Return (X, Y) of the center of cell containing provided text 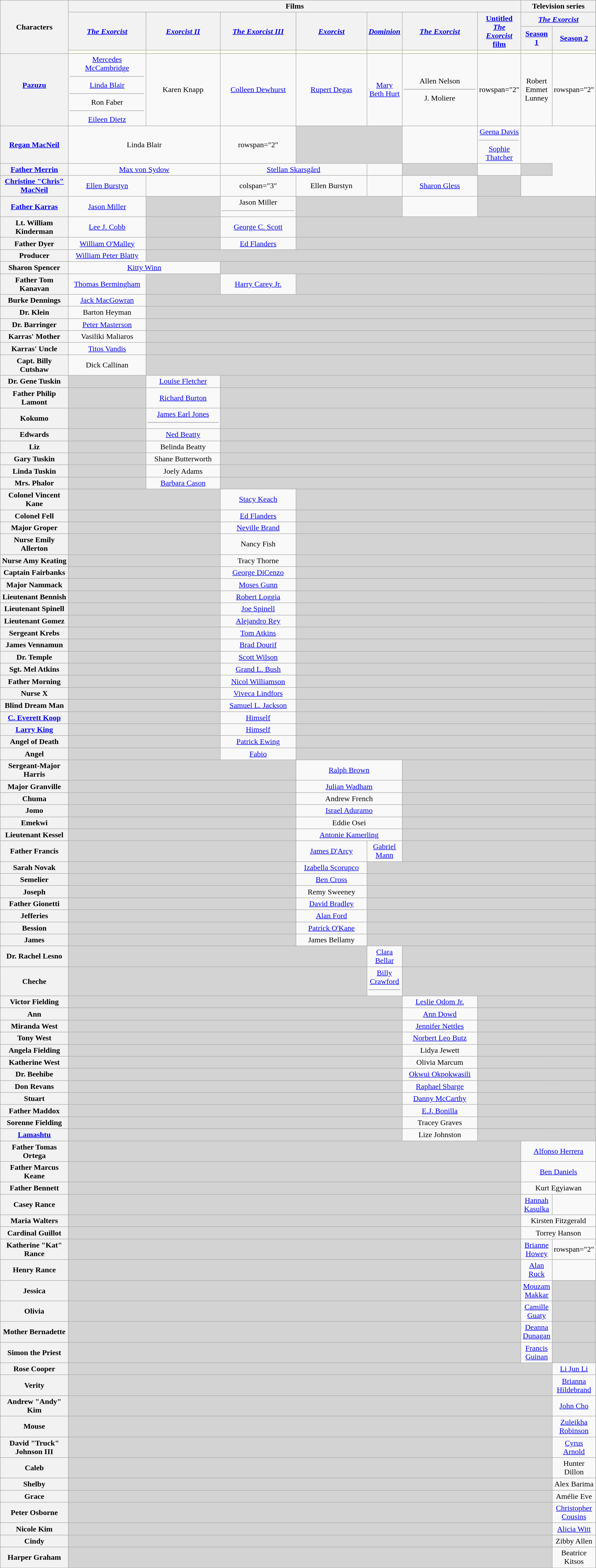
Mercedes McCambridgeLinda BlairRon FaberEileen Dietz (107, 89)
Characters (34, 27)
Camille Guaty (537, 1311)
Rose Cooper (34, 1369)
Allen NelsonJ. Moliere (439, 89)
Zuleikha Robinson (574, 1426)
Lieutenant Gomez (34, 621)
Barton Heyman (107, 313)
Ben Cross (331, 880)
Ralph Brown (349, 770)
Norbert Leo Butz (439, 1038)
Max von Sydow (144, 169)
Scott Wilson (258, 657)
Ned Beatty (183, 435)
Larry King (34, 730)
Blind Dream Man (34, 705)
Pazuzu (34, 89)
Lieutenant Bennish (34, 597)
Okwui Okpokwasili (439, 1074)
Bession (34, 928)
Geena DavisSophie Thatcher (499, 145)
Lieutenant Spinell (34, 609)
Nicole Kim (34, 1529)
Colleen Dewhurst (258, 89)
Dick Callinan (107, 365)
Caleb (34, 1468)
Remy Sweeney (331, 892)
Stacy Keach (258, 499)
Linda Tuskin (34, 471)
Stellan Skarsgård (293, 169)
Season 1 (537, 38)
Exorcist (331, 31)
Chuma (34, 799)
Li Jun Li (574, 1369)
Stuart (34, 1098)
Alex Barima (574, 1484)
Titos Vandis (107, 349)
Vasiliki Maliaros (107, 337)
Amélie Eve (574, 1496)
C. Everett Koop (34, 717)
Tracy Thorne (258, 561)
George DiCenzo (258, 573)
David Bradley (331, 904)
Linda Blair (144, 145)
Season 2 (574, 38)
Antonie Kamerling (349, 835)
Semelier (34, 880)
John Cho (574, 1406)
Lieutenant Kessel (34, 835)
Nurse Amy Keating (34, 561)
Mouzam Makkar (537, 1291)
Lize Johnston (439, 1135)
Hunter Dillon (574, 1468)
Kirsten Fitzgerald (558, 1221)
Danny McCarthy (439, 1098)
Izabella Scorupco (331, 867)
Samuel L. Jackson (258, 705)
Beatrice Kitsos (574, 1557)
Karras' Mother (34, 337)
Francis Guinan (537, 1352)
Dr. Beehibe (34, 1074)
Dr. Barringer (34, 325)
Gary Tuskin (34, 459)
Kitty Winn (144, 267)
Nicol Williamson (258, 681)
colspan="3" (258, 186)
Christopher Cousins (574, 1513)
Jack MacGowran (107, 300)
Angel (34, 754)
Sharon Spencer (34, 267)
Lamashtu (34, 1135)
Brad Dourif (258, 645)
Maria Walters (34, 1221)
Liz (34, 447)
Nancy Fish (258, 544)
Lt. William Kinderman (34, 227)
Mother Bernadette (34, 1332)
William Peter Blatty (107, 255)
Captain Fairbanks (34, 573)
Andrew French (349, 799)
Tom Atkins (258, 633)
Colonel Vincent Kane (34, 499)
Moses Gunn (258, 585)
Zibby Allen (574, 1541)
Nurse X (34, 693)
Victor Fielding (34, 1002)
Sorenne Fielding (34, 1123)
Father Gionetti (34, 904)
Israel Aduramo (349, 811)
Regan MacNeil (34, 145)
Alejandro Rey (258, 621)
James Bellamy (331, 940)
Richard Burton (183, 398)
Don Revans (34, 1086)
Patrick O'Kane (331, 928)
Patrick Ewing (258, 742)
Joely Adams (183, 471)
Sharon Gless (439, 186)
Neville Brand (258, 528)
Casey Rance (34, 1204)
Producer (34, 255)
Television series (558, 6)
Eddie Osei (349, 823)
Ann (34, 1014)
Gabriel Mann (384, 851)
Alan Ruck (537, 1270)
Shelby (34, 1484)
Mouse (34, 1426)
Nurse Emily Allerton (34, 544)
Verity (34, 1385)
Karras' Uncle (34, 349)
Fabio (258, 754)
Brianna Hildebrand (574, 1385)
Billy Crawford (384, 981)
Joe Spinell (258, 609)
Katherine "Kat" Rance (34, 1249)
Jessica (34, 1291)
Films (295, 6)
Father Maddox (34, 1110)
Torrey Hanson (558, 1233)
Peter Masterson (107, 325)
Cyrus Arnold (574, 1447)
Peter Osborne (34, 1513)
Emekwi (34, 823)
Kokumo (34, 418)
Sgt. Mel Atkins (34, 669)
Alan Ford (331, 916)
James D'Arcy (331, 851)
Henry Rance (34, 1270)
Edwards (34, 435)
Father Karras (34, 206)
David "Truck" Johnson III (34, 1447)
Hannah Kasulka (537, 1204)
Shane Butterworth (183, 459)
Father Bennett (34, 1188)
Jefferies (34, 916)
Father Merrin (34, 169)
Lidya Jewett (439, 1050)
Karen Knapp (183, 89)
Andrew "Andy" Kim (34, 1406)
Dr. Klein (34, 313)
Brianne Howey (537, 1249)
Jennifer Nettles (439, 1026)
Raphael Sbarge (439, 1086)
Alfonso Herrera (558, 1151)
Olivia Marcum (439, 1062)
Tony West (34, 1038)
Miranda West (34, 1026)
Capt. Billy Cutshaw (34, 365)
Angela Fielding (34, 1050)
Dr. Temple (34, 657)
Cindy (34, 1541)
Clara Bellar (384, 956)
Louise Fletcher (183, 381)
James Vennamun (34, 645)
Tracey Graves (439, 1123)
Father Tom Kanavan (34, 284)
Father Francis (34, 851)
Major Groper (34, 528)
Grace (34, 1496)
Mrs. Phalor (34, 483)
Sergeant-Major Harris (34, 770)
Simon the Priest (34, 1352)
Jomo (34, 811)
Grand L. Bush (258, 669)
Father Philip Lamont (34, 398)
Father Dyer (34, 243)
Robert Emmet Lunney (537, 89)
Sarah Novak (34, 867)
Rupert Degas (331, 89)
Burke Dennings (34, 300)
Father Tomas Ortega (34, 1151)
Belinda Beatty (183, 447)
Cheche (34, 981)
Robert Loggia (258, 597)
Major Granville (34, 787)
Sergeant Krebs (34, 633)
Dr. Gene Tuskin (34, 381)
Alicia Witt (574, 1529)
James (34, 940)
Thomas Bermingham (107, 284)
Colonel Fell (34, 516)
Untitled The Exorcist film (499, 31)
Joseph (34, 892)
Barbara Cason (183, 483)
James Earl Jones (183, 418)
Julian Wadham (349, 787)
Viveca Lindfors (258, 693)
Major Nammack (34, 585)
Kurt Egyiawan (558, 1188)
Harry Carey Jr. (258, 284)
The Exorcist III (258, 31)
Father Marcus Keane (34, 1172)
Christine "Chris" MacNeil (34, 186)
Father Morning (34, 681)
Dominion (384, 31)
Leslie Odom Jr. (439, 1002)
Cardinal Guillot (34, 1233)
Ann Dowd (439, 1014)
Mary Beth Hurt (384, 89)
Ben Daniels (558, 1172)
Lee J. Cobb (107, 227)
William O'Malley (107, 243)
Olivia (34, 1311)
Exorcist II (183, 31)
Harper Graham (34, 1557)
Deanna Dunagan (537, 1332)
Katherine West (34, 1062)
E.J. Bonilla (439, 1110)
George C. Scott (258, 227)
Angel of Death (34, 742)
Dr. Rachel Lesno (34, 956)
